Identify which cell holds the provided text, then report its (X, Y) central coordinate. 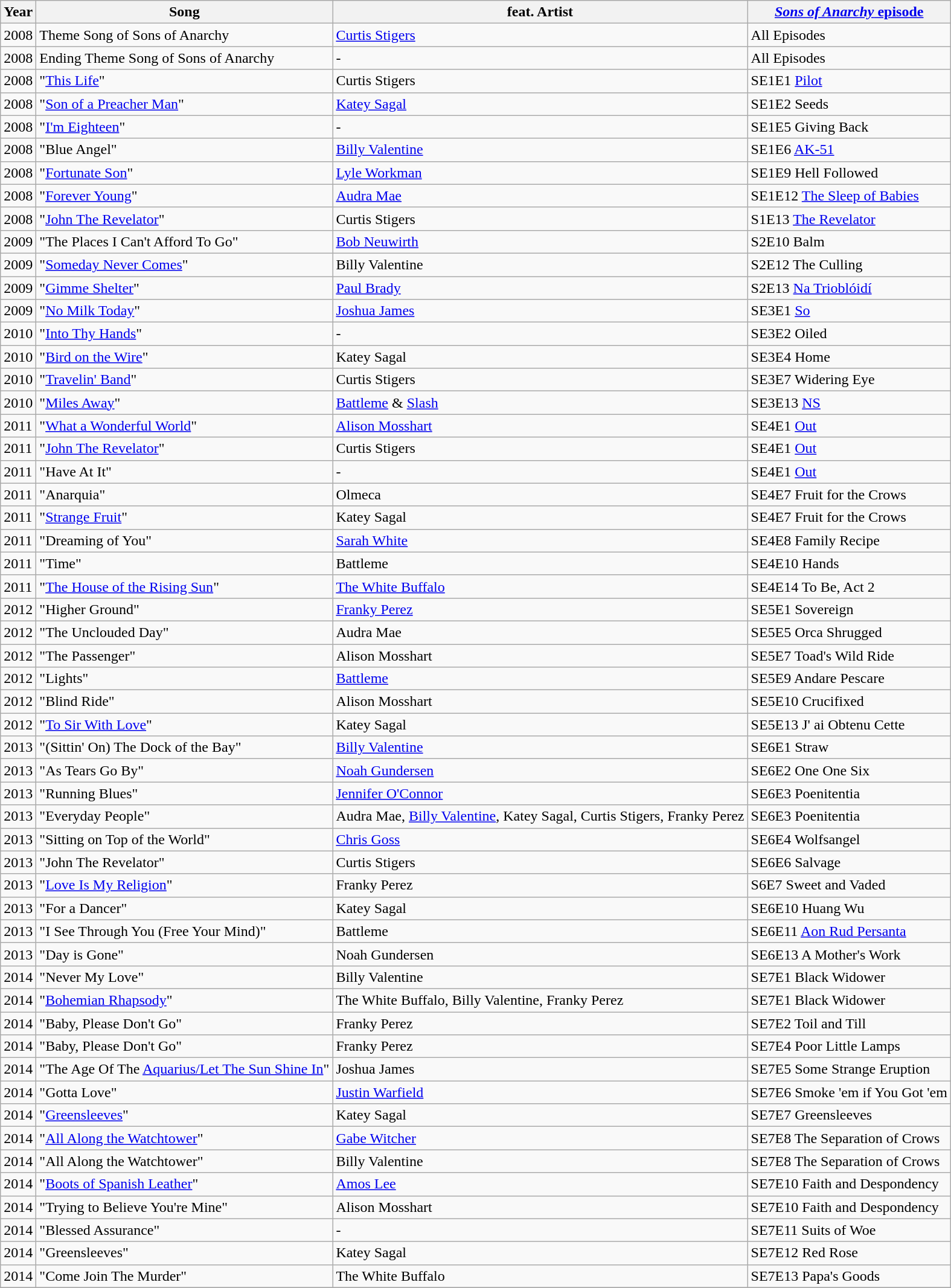
"Strange Fruit" (185, 517)
Song (185, 12)
S2E13 Na Trioblóidí (849, 288)
"Blessed Assurance" (185, 1230)
SE5E1 Sovereign (849, 609)
"Blind Ride" (185, 702)
"Come Join The Murder" (185, 1276)
SE7E11 Suits of Woe (849, 1230)
Ending Theme Song of Sons of Anarchy (185, 58)
Olmeca (540, 495)
SE5E7 Toad's Wild Ride (849, 655)
SE4E8 Family Recipe (849, 540)
SE3E1 So (849, 311)
"Never My Love" (185, 977)
"Fortunate Son" (185, 173)
"As Tears Go By" (185, 771)
"This Life" (185, 81)
SE6E4 Wolfsangel (849, 839)
"Have At It" (185, 472)
SE7E4 Poor Little Lamps (849, 1046)
"Blue Angel" (185, 150)
"The House of the Rising Sun" (185, 586)
SE7E6 Smoke 'em if You Got 'em (849, 1092)
Jennifer O'Connor (540, 793)
SE6E2 One One Six (849, 771)
"Time" (185, 563)
"The Age Of The Aquarius/Let The Sun Shine In" (185, 1069)
"Day is Gone" (185, 954)
SE4E10 Hands (849, 563)
"What a Wonderful World" (185, 426)
"Everyday People" (185, 816)
SE3E7 Widering Eye (849, 380)
SE1E6 AK-51 (849, 150)
"Boots of Spanish Leather" (185, 1184)
Audra Mae, Billy Valentine, Katey Sagal, Curtis Stigers, Franky Perez (540, 816)
Battleme & Slash (540, 403)
SE3E13 NS (849, 403)
SE5E5 Orca Shrugged (849, 632)
"Son of a Preacher Man" (185, 104)
"Lights" (185, 679)
"Forever Young" (185, 196)
"Bird on the Wire" (185, 357)
SE1E9 Hell Followed (849, 173)
Justin Warfield (540, 1092)
Paul Brady (540, 288)
"Travelin' Band" (185, 380)
S6E7 Sweet and Vaded (849, 885)
SE7E5 Some Strange Eruption (849, 1069)
Amos Lee (540, 1184)
"Someday Never Comes" (185, 264)
"Into Thy Hands" (185, 334)
SE5E13 J' ai Obtenu Cette (849, 725)
SE1E5 Giving Back (849, 127)
SE1E12 The Sleep of Babies (849, 196)
"Bohemian Rhapsody" (185, 1000)
SE5E10 Crucifixed (849, 702)
"Dreaming of You" (185, 540)
Gabe Witcher (540, 1138)
"Trying to Believe You're Mine" (185, 1207)
"For a Dancer" (185, 908)
"Higher Ground" (185, 609)
Sarah White (540, 540)
"Love Is My Religion" (185, 885)
"Anarquia" (185, 495)
S2E10 Balm (849, 242)
Lyle Workman (540, 173)
"The Unclouded Day" (185, 632)
SE7E2 Toil and Till (849, 1024)
S1E13 The Revelator (849, 219)
The White Buffalo, Billy Valentine, Franky Perez (540, 1000)
SE6E13 A Mother's Work (849, 954)
"I See Through You (Free Your Mind)" (185, 931)
"The Passenger" (185, 655)
SE5E9 Andare Pescare (849, 679)
"No Milk Today" (185, 311)
"Running Blues" (185, 793)
SE3E2 Oiled (849, 334)
SE1E2 Seeds (849, 104)
"Gotta Love" (185, 1092)
"I'm Eighteen" (185, 127)
SE6E6 Salvage (849, 862)
S2E12 The Culling (849, 264)
"The Places I Can't Afford To Go" (185, 242)
SE7E7 Greensleeves (849, 1115)
"Miles Away" (185, 403)
SE6E11 Aon Rud Persanta (849, 931)
feat. Artist (540, 12)
"Gimme Shelter" (185, 288)
SE4E14 To Be, Act 2 (849, 586)
Year (18, 12)
SE3E4 Home (849, 357)
Bob Neuwirth (540, 242)
SE1E1 Pilot (849, 81)
Chris Goss (540, 839)
Theme Song of Sons of Anarchy (185, 35)
SE7E12 Red Rose (849, 1253)
"(Sittin' On) The Dock of the Bay" (185, 748)
"To Sir With Love" (185, 725)
SE6E1 Straw (849, 748)
Sons of Anarchy episode (849, 12)
SE6E10 Huang Wu (849, 908)
SE7E13 Papa's Goods (849, 1276)
"Sitting on Top of the World" (185, 839)
